For the text-containing cell, return its midpoint in (X, Y) coordinate format. 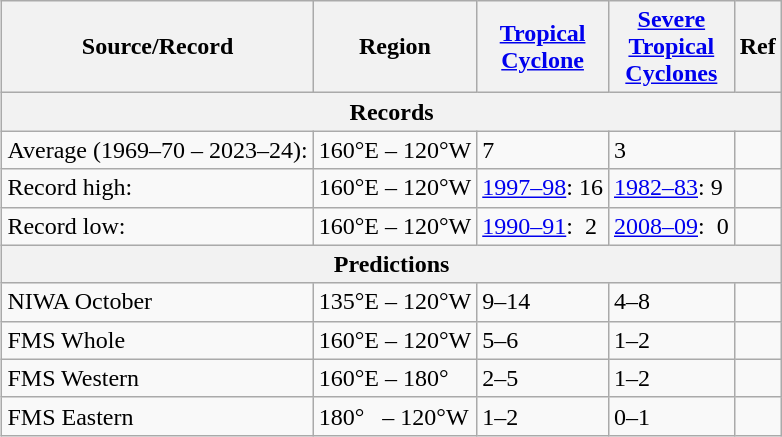
Source/Record (158, 47)
TropicalCyclone (543, 47)
Record low: (158, 226)
Records (392, 112)
FMS Whole (158, 340)
2–5 (543, 378)
135°E – 120°W (395, 302)
3 (671, 150)
Average (1969–70 – 2023–24): (158, 150)
FMS Western (158, 378)
FMS Eastern (158, 416)
2008–09: 0 (671, 226)
0–1 (671, 416)
Ref (758, 47)
Record high: (158, 188)
7 (543, 150)
1997–98: 16 (543, 188)
Predictions (392, 264)
Region (395, 47)
180° – 120°W (395, 416)
5–6 (543, 340)
9–14 (543, 302)
1990–91: 2 (543, 226)
4–8 (671, 302)
160°E – 180° (395, 378)
SevereTropicalCyclones (671, 47)
1982–83: 9 (671, 188)
NIWA October (158, 302)
